Return (x, y) of the center of cell containing provided text 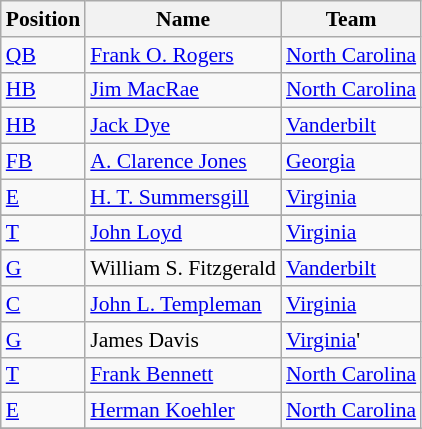
Herman Koehler (183, 411)
Jack Dye (183, 126)
C (43, 304)
John Loyd (183, 233)
Georgia (351, 162)
James Davis (183, 340)
FB (43, 162)
William S. Fitzgerald (183, 269)
Position (43, 19)
Team (351, 19)
Frank O. Rogers (183, 55)
A. Clarence Jones (183, 162)
Frank Bennett (183, 375)
John L. Templeman (183, 304)
H. T. Summersgill (183, 197)
Name (183, 19)
Jim MacRae (183, 90)
Virginia' (351, 340)
QB (43, 55)
